Detect which cell encompasses the target text, then output its [x, y] center coordinate. 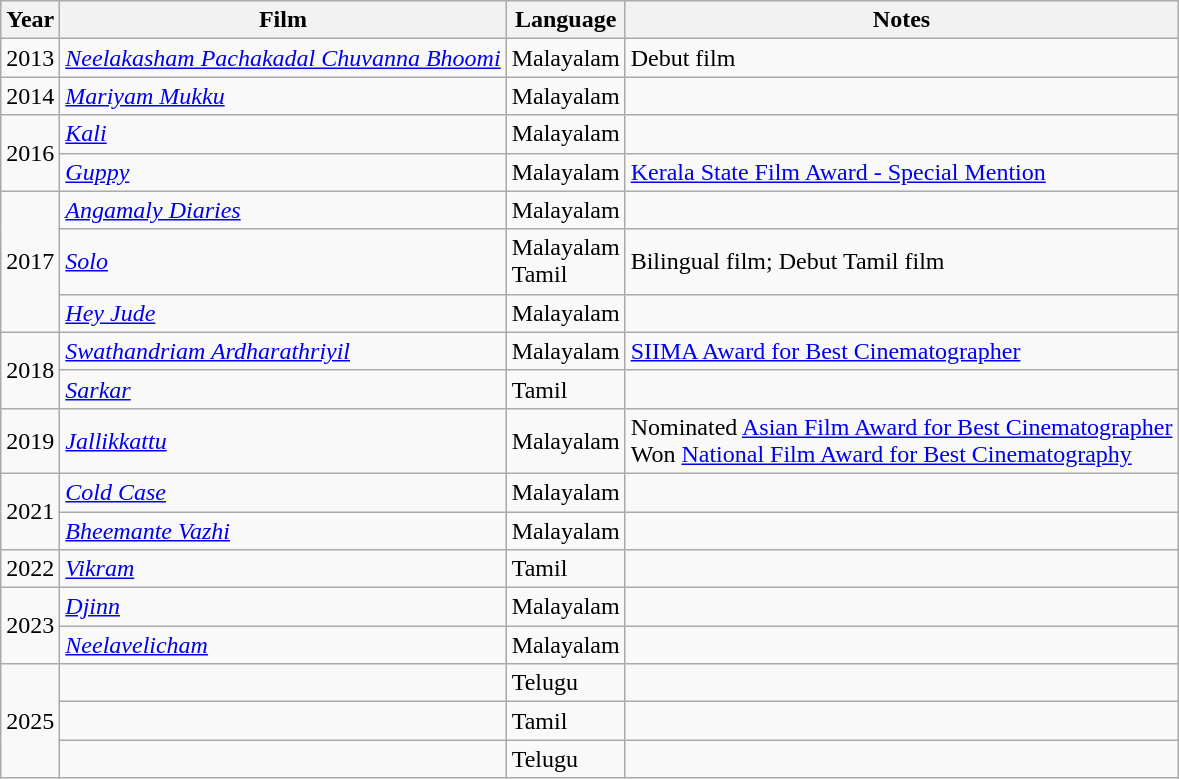
2022 [30, 569]
2018 [30, 370]
Jallikkattu [283, 440]
2016 [30, 153]
Cold Case [283, 492]
Year [30, 20]
Hey Jude [283, 313]
2017 [30, 262]
Neelavelicham [283, 645]
Bilingual film; Debut Tamil film [902, 262]
SIIMA Award for Best Cinematographer [902, 351]
Bheemante Vazhi [283, 531]
2025 [30, 721]
Mariyam Mukku [283, 96]
Nominated Asian Film Award for Best CinematographerWon National Film Award for Best Cinematography [902, 440]
Vikram [283, 569]
Notes [902, 20]
Neelakasham Pachakadal Chuvanna Bhoomi [283, 58]
Language [566, 20]
Guppy [283, 172]
Sarkar [283, 389]
Kerala State Film Award - Special Mention [902, 172]
MalayalamTamil [566, 262]
Debut film [902, 58]
Kali [283, 134]
2021 [30, 511]
Film [283, 20]
Djinn [283, 607]
Swathandriam Ardharathriyil [283, 351]
Solo [283, 262]
2019 [30, 440]
2023 [30, 626]
2014 [30, 96]
Angamaly Diaries [283, 210]
2013 [30, 58]
